Identify which cell holds the provided text, then report its [X, Y] central coordinate. 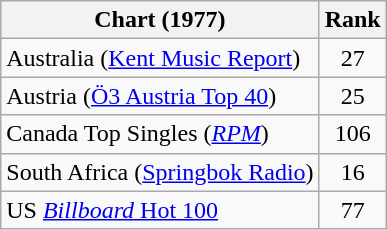
US Billboard Hot 100 [160, 210]
Austria (Ö3 Austria Top 40) [160, 96]
Australia (Kent Music Report) [160, 58]
Canada Top Singles (RPM) [160, 134]
25 [352, 96]
South Africa (Springbok Radio) [160, 172]
27 [352, 58]
106 [352, 134]
Rank [352, 20]
77 [352, 210]
Chart (1977) [160, 20]
16 [352, 172]
